Search for the cell housing the specified text and yield its (x, y) center coordinate. 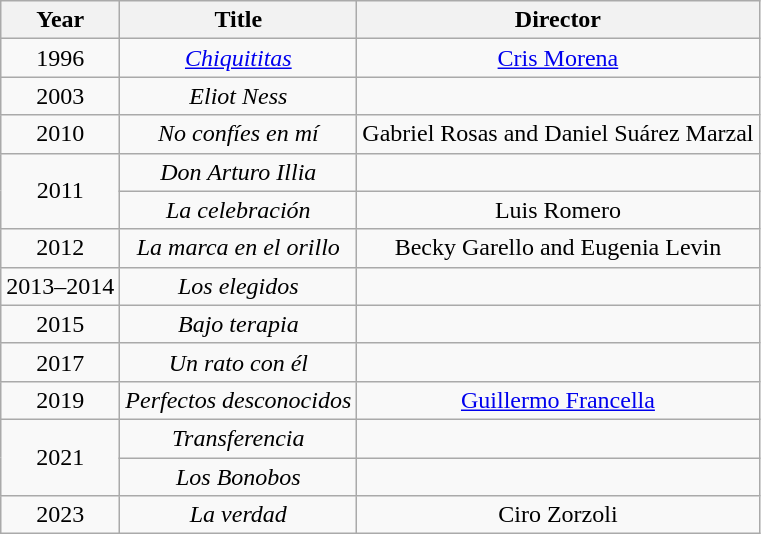
Title (238, 20)
Los elegidos (238, 286)
Cris Morena (558, 58)
2010 (60, 134)
Becky Garello and Eugenia Levin (558, 248)
Chiquititas (238, 58)
1996 (60, 58)
2012 (60, 248)
2023 (60, 515)
2021 (60, 457)
Ciro Zorzoli (558, 515)
La marca en el orillo (238, 248)
2013–2014 (60, 286)
La verdad (238, 515)
Don Arturo Illia (238, 172)
Un rato con él (238, 362)
2017 (60, 362)
Luis Romero (558, 210)
Year (60, 20)
Perfectos desconocidos (238, 400)
La celebración (238, 210)
2019 (60, 400)
Bajo terapia (238, 324)
2003 (60, 96)
Transferencia (238, 438)
Los Bonobos (238, 477)
Director (558, 20)
Guillermo Francella (558, 400)
2011 (60, 191)
Eliot Ness (238, 96)
No confíes en mí (238, 134)
2015 (60, 324)
Gabriel Rosas and Daniel Suárez Marzal (558, 134)
